Locate the cell with the specified text and output its [x, y] center coordinate. 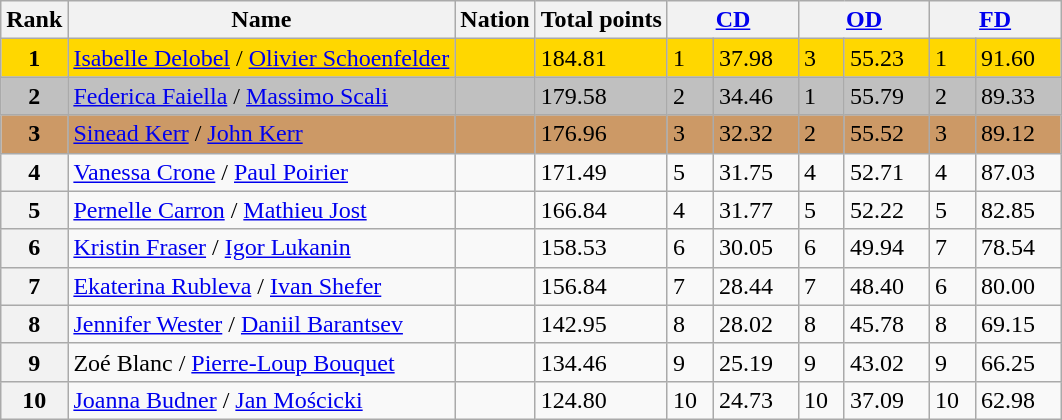
55.23 [886, 58]
184.81 [601, 58]
37.98 [756, 58]
134.46 [601, 362]
82.85 [1018, 210]
28.02 [756, 324]
80.00 [1018, 286]
66.25 [1018, 362]
176.96 [601, 134]
30.05 [756, 248]
28.44 [756, 286]
142.95 [601, 324]
91.60 [1018, 58]
158.53 [601, 248]
32.32 [756, 134]
25.19 [756, 362]
179.58 [601, 96]
Name [262, 20]
156.84 [601, 286]
Federica Faiella / Massimo Scali [262, 96]
43.02 [886, 362]
48.40 [886, 286]
Jennifer Wester / Daniil Barantsev [262, 324]
Isabelle Delobel / Olivier Schoenfelder [262, 58]
37.09 [886, 400]
34.46 [756, 96]
Joanna Budner / Jan Mościcki [262, 400]
49.94 [886, 248]
Ekaterina Rubleva / Ivan Shefer [262, 286]
171.49 [601, 172]
31.75 [756, 172]
55.79 [886, 96]
62.98 [1018, 400]
124.80 [601, 400]
Rank [34, 20]
89.33 [1018, 96]
31.77 [756, 210]
Kristin Fraser / Igor Lukanin [262, 248]
52.71 [886, 172]
78.54 [1018, 248]
FD [996, 20]
Zoé Blanc / Pierre-Loup Bouquet [262, 362]
24.73 [756, 400]
69.15 [1018, 324]
Pernelle Carron / Mathieu Jost [262, 210]
45.78 [886, 324]
87.03 [1018, 172]
166.84 [601, 210]
Total points [601, 20]
CD [732, 20]
Sinead Kerr / John Kerr [262, 134]
89.12 [1018, 134]
55.52 [886, 134]
Vanessa Crone / Paul Poirier [262, 172]
52.22 [886, 210]
Nation [495, 20]
OD [864, 20]
